Pinpoint the cell where the given text exists, returning its (X, Y) midpoint coordinate. 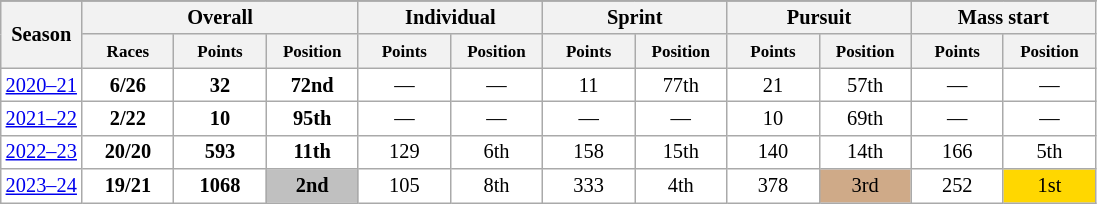
2nd (312, 186)
2023–24 (42, 186)
21 (773, 85)
Sprint (635, 17)
20/20 (128, 152)
8th (496, 186)
15th (681, 152)
1st (1049, 186)
Pursuit (819, 17)
32 (220, 85)
252 (957, 186)
Mass start (1003, 17)
Individual (450, 17)
6/26 (128, 85)
6th (496, 152)
11 (589, 85)
105 (404, 186)
166 (957, 152)
5th (1049, 152)
4th (681, 186)
19/21 (128, 186)
2/22 (128, 118)
72nd (312, 85)
129 (404, 152)
158 (589, 152)
57th (865, 85)
140 (773, 152)
2021–22 (42, 118)
378 (773, 186)
2020–21 (42, 85)
95th (312, 118)
69th (865, 118)
Season (42, 34)
77th (681, 85)
11th (312, 152)
Overall (220, 17)
2022–23 (42, 152)
593 (220, 152)
Races (128, 51)
3rd (865, 186)
333 (589, 186)
1068 (220, 186)
14th (865, 152)
